Extract the (X, Y) coordinate from the center of the cell holding the provided text.  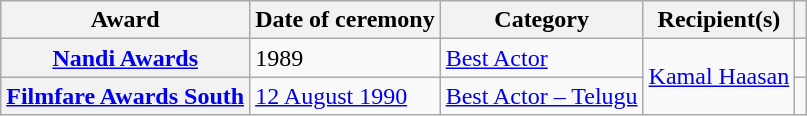
Kamal Haasan (719, 77)
Filmfare Awards South (126, 96)
Recipient(s) (719, 20)
1989 (346, 58)
Best Actor – Telugu (542, 96)
12 August 1990 (346, 96)
Category (542, 20)
Award (126, 20)
Date of ceremony (346, 20)
Nandi Awards (126, 58)
Best Actor (542, 58)
